Determine the (x, y) coordinate at the center of the cell enclosing the given text.  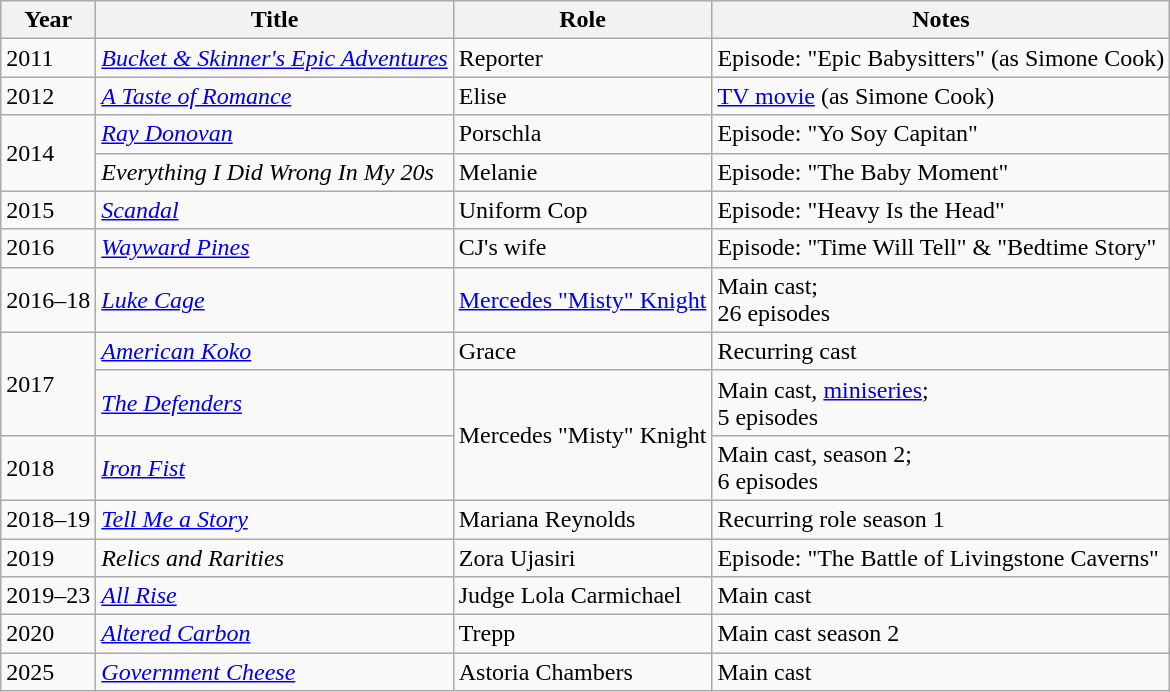
Main cast, season 2; 6 episodes (941, 468)
Reporter (582, 58)
Episode: "Epic Babysitters" (as Simone Cook) (941, 58)
Year (48, 20)
Zora Ujasiri (582, 557)
Main cast, miniseries; 5 episodes (941, 402)
Title (274, 20)
Episode: "Time Will Tell" & "Bedtime Story" (941, 248)
Trepp (582, 634)
Grace (582, 351)
Porschla (582, 134)
2018 (48, 468)
2020 (48, 634)
Scandal (274, 210)
Melanie (582, 172)
Everything I Did Wrong In My 20s (274, 172)
Bucket & Skinner's Epic Adventures (274, 58)
2017 (48, 384)
Main cast; 26 episodes (941, 300)
2012 (48, 96)
Ray Donovan (274, 134)
Recurring cast (941, 351)
2015 (48, 210)
Episode: "The Baby Moment" (941, 172)
2025 (48, 672)
American Koko (274, 351)
2014 (48, 153)
Elise (582, 96)
Wayward Pines (274, 248)
Notes (941, 20)
2018–19 (48, 519)
Episode: "Yo Soy Capitan" (941, 134)
Judge Lola Carmichael (582, 596)
Main cast season 2 (941, 634)
All Rise (274, 596)
TV movie (as Simone Cook) (941, 96)
Episode: "Heavy Is the Head" (941, 210)
2019–23 (48, 596)
Altered Carbon (274, 634)
Episode: "The Battle of Livingstone Caverns" (941, 557)
2016 (48, 248)
2016–18 (48, 300)
Luke Cage (274, 300)
Mariana Reynolds (582, 519)
Iron Fist (274, 468)
Role (582, 20)
2011 (48, 58)
Astoria Chambers (582, 672)
Relics and Rarities (274, 557)
Uniform Cop (582, 210)
A Taste of Romance (274, 96)
Recurring role season 1 (941, 519)
CJ's wife (582, 248)
The Defenders (274, 402)
Government Cheese (274, 672)
2019 (48, 557)
Tell Me a Story (274, 519)
